Return [X, Y] of the center of cell containing provided text 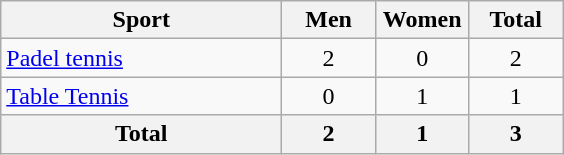
Sport [142, 20]
3 [516, 134]
Women [422, 20]
Padel tennis [142, 58]
Men [329, 20]
Table Tennis [142, 96]
